Return [x, y] of the center of cell containing provided text 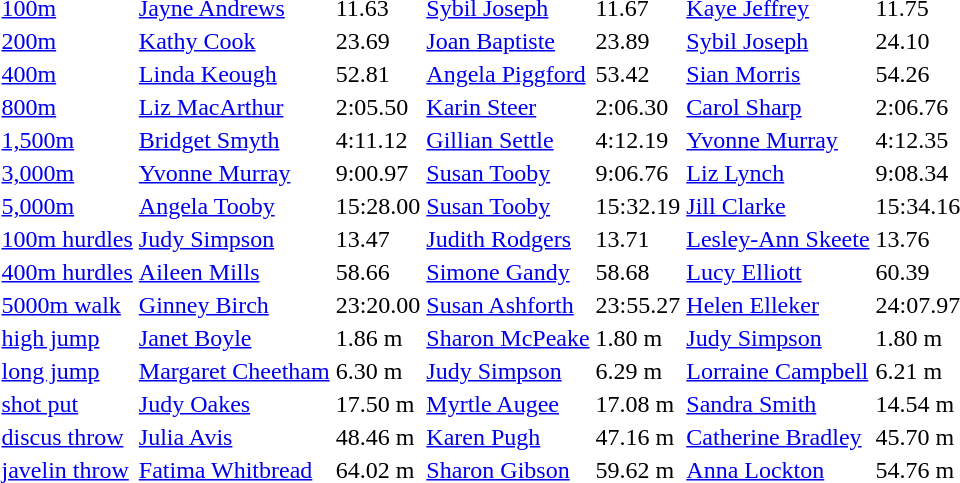
high jump [67, 338]
Gillian Settle [508, 140]
Angela Tooby [234, 206]
Simone Gandy [508, 272]
Lucy Elliott [778, 272]
23.89 [638, 41]
9:06.76 [638, 173]
2:06.30 [638, 107]
4:12.19 [638, 140]
1.80 m [638, 338]
Ginney Birch [234, 305]
13.71 [638, 239]
58.68 [638, 272]
Sian Morris [778, 74]
Catherine Bradley [778, 437]
23:55.27 [638, 305]
1,500m [67, 140]
Angela Piggford [508, 74]
13.47 [378, 239]
4:11.12 [378, 140]
Liz MacArthur [234, 107]
15:32.19 [638, 206]
5000m walk [67, 305]
9:00.97 [378, 173]
long jump [67, 371]
Janet Boyle [234, 338]
15:28.00 [378, 206]
2:05.50 [378, 107]
400m hurdles [67, 272]
Aileen Mills [234, 272]
Karin Steer [508, 107]
Jill Clarke [778, 206]
48.46 m [378, 437]
100m hurdles [67, 239]
Susan Ashforth [508, 305]
Julia Avis [234, 437]
Kathy Cook [234, 41]
discus throw [67, 437]
5,000m [67, 206]
Helen Elleker [778, 305]
58.66 [378, 272]
47.16 m [638, 437]
Lorraine Campbell [778, 371]
6.29 m [638, 371]
800m [67, 107]
Bridget Smyth [234, 140]
52.81 [378, 74]
6.30 m [378, 371]
Judith Rodgers [508, 239]
Judy Oakes [234, 404]
53.42 [638, 74]
1.86 m [378, 338]
Liz Lynch [778, 173]
Sandra Smith [778, 404]
Karen Pugh [508, 437]
Lesley-Ann Skeete [778, 239]
23:20.00 [378, 305]
23.69 [378, 41]
Linda Keough [234, 74]
Joan Baptiste [508, 41]
17.08 m [638, 404]
Margaret Cheetham [234, 371]
17.50 m [378, 404]
400m [67, 74]
shot put [67, 404]
Sybil Joseph [778, 41]
200m [67, 41]
Sharon McPeake [508, 338]
Myrtle Augee [508, 404]
Carol Sharp [778, 107]
3,000m [67, 173]
